Determine the [X, Y] coordinate at the center of the cell enclosing the given text.  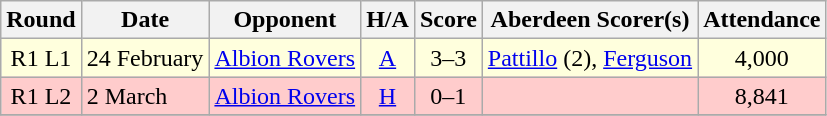
H [388, 96]
R1 L2 [41, 96]
2 March [145, 96]
4,000 [762, 58]
Date [145, 20]
24 February [145, 58]
Opponent [285, 20]
Score [448, 20]
Pattillo (2), Ferguson [590, 58]
A [388, 58]
3–3 [448, 58]
0–1 [448, 96]
Attendance [762, 20]
H/A [388, 20]
8,841 [762, 96]
Aberdeen Scorer(s) [590, 20]
Round [41, 20]
R1 L1 [41, 58]
